Scan for the cell matching the given text and deliver its [X, Y] coordinate at center. 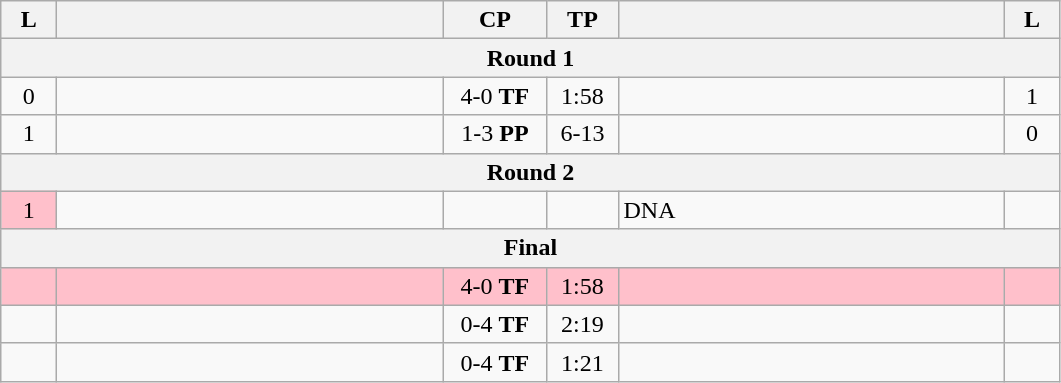
1-3 PP [495, 134]
Round 2 [530, 172]
CP [495, 20]
6-13 [582, 134]
1:21 [582, 362]
DNA [811, 210]
2:19 [582, 324]
Final [530, 248]
Round 1 [530, 58]
TP [582, 20]
